For the text-containing cell, return its midpoint in (x, y) coordinate format. 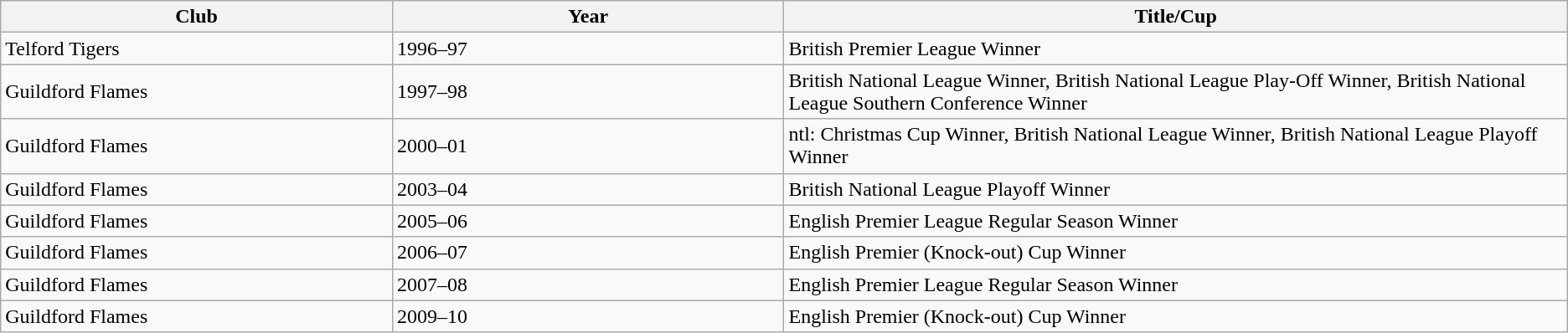
ntl: Christmas Cup Winner, British National League Winner, British National League Playoff Winner (1176, 146)
Year (588, 17)
1996–97 (588, 49)
2009–10 (588, 316)
British National League Playoff Winner (1176, 189)
2006–07 (588, 253)
2003–04 (588, 189)
2007–08 (588, 284)
British Premier League Winner (1176, 49)
1997–98 (588, 92)
Telford Tigers (197, 49)
Club (197, 17)
2005–06 (588, 221)
British National League Winner, British National League Play-Off Winner, British National League Southern Conference Winner (1176, 92)
Title/Cup (1176, 17)
2000–01 (588, 146)
